Provide the [X, Y] coordinate of the cell's center where the given text is located.  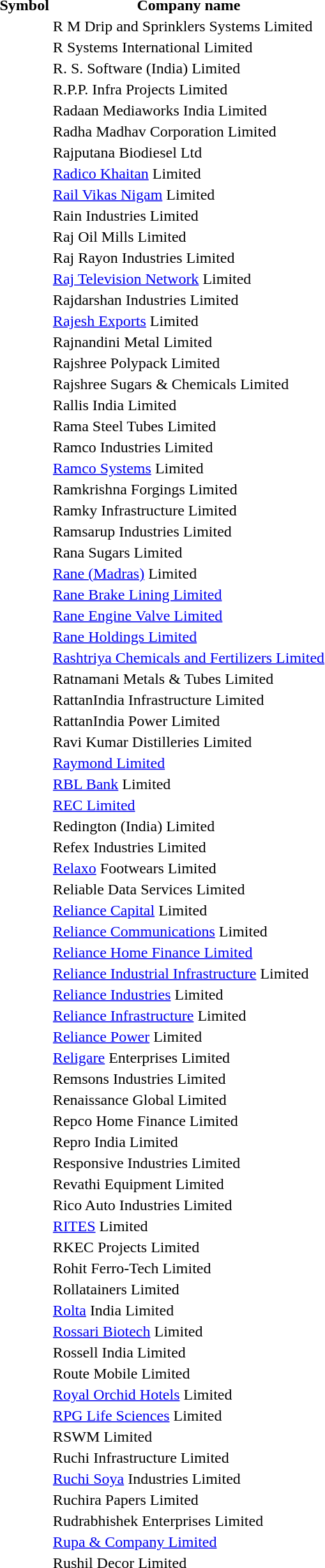
Ramky Infrastructure Limited [188, 510]
Rajshree Polypack Limited [188, 363]
RPG Life Sciences Limited [188, 1416]
Responsive Industries Limited [188, 1163]
Reliance Industries Limited [188, 995]
RattanIndia Infrastructure Limited [188, 700]
R M Drip and Sprinklers Systems Limited [188, 26]
Reliance Infrastructure Limited [188, 1016]
Rajshree Sugars & Chemicals Limited [188, 384]
R. S. Software (India) Limited [188, 68]
Ruchi Infrastructure Limited [188, 1458]
Rane Brake Lining Limited [188, 595]
Repco Home Finance Limited [188, 1121]
Reliance Home Finance Limited [188, 952]
Reliance Industrial Infrastructure Limited [188, 973]
Rajdarshan Industries Limited [188, 300]
Raj Oil Mills Limited [188, 237]
RattanIndia Power Limited [188, 721]
Ravi Kumar Distilleries Limited [188, 742]
Rallis India Limited [188, 405]
Rohit Ferro-Tech Limited [188, 1268]
R Systems International Limited [188, 47]
Reliance Power Limited [188, 1037]
Royal Orchid Hotels Limited [188, 1394]
Route Mobile Limited [188, 1373]
Rajputana Biodiesel Ltd [188, 152]
Radico Khaitan Limited [188, 174]
R.P.P. Infra Projects Limited [188, 89]
RBL Bank Limited [188, 784]
Rane Engine Valve Limited [188, 616]
Repro India Limited [188, 1142]
Ruchi Soya Industries Limited [188, 1479]
Rollatainers Limited [188, 1289]
Refex Industries Limited [188, 847]
Rail Vikas Nigam Limited [188, 195]
Ramco Industries Limited [188, 447]
Ratnamani Metals & Tubes Limited [188, 679]
Radha Madhav Corporation Limited [188, 131]
REC Limited [188, 805]
Ruchira Papers Limited [188, 1500]
Rudrabhishek Enterprises Limited [188, 1521]
Renaissance Global Limited [188, 1100]
Ramkrishna Forgings Limited [188, 489]
Ramsarup Industries Limited [188, 531]
Rupa & Company Limited [188, 1542]
Rama Steel Tubes Limited [188, 426]
Rain Industries Limited [188, 216]
Religare Enterprises Limited [188, 1058]
RKEC Projects Limited [188, 1247]
Radaan Mediaworks India Limited [188, 110]
Rajnandini Metal Limited [188, 342]
Relaxo Footwears Limited [188, 868]
Reliance Communications Limited [188, 931]
Rico Auto Industries Limited [188, 1205]
Raymond Limited [188, 763]
RITES Limited [188, 1226]
Reliable Data Services Limited [188, 889]
Rolta India Limited [188, 1310]
Reliance Capital Limited [188, 910]
Redington (India) Limited [188, 826]
Rane Holdings Limited [188, 637]
Rana Sugars Limited [188, 552]
Remsons Industries Limited [188, 1079]
Rane (Madras) Limited [188, 573]
Rashtriya Chemicals and Fertilizers Limited [188, 658]
Raj Rayon Industries Limited [188, 258]
Ramco Systems Limited [188, 468]
Revathi Equipment Limited [188, 1184]
Rossari Biotech Limited [188, 1331]
Rossell India Limited [188, 1352]
Rajesh Exports Limited [188, 321]
RSWM Limited [188, 1437]
Raj Television Network Limited [188, 279]
